Return [X, Y] of the center of cell containing provided text 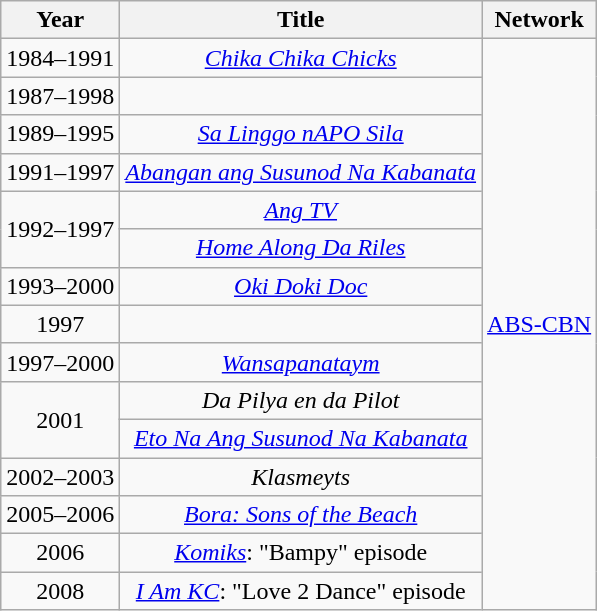
1992–1997 [60, 229]
Title [301, 20]
ABS-CBN [540, 324]
1984–1991 [60, 58]
Bora: Sons of the Beach [301, 515]
Eto Na Ang Susunod Na Kabanata [301, 438]
2002–2003 [60, 477]
1997 [60, 324]
I Am KC: "Love 2 Dance" episode [301, 591]
Home Along Da Riles [301, 248]
1997–2000 [60, 362]
Sa Linggo nAPO Sila [301, 134]
Klasmeyts [301, 477]
Abangan ang Susunod Na Kabanata [301, 172]
Wansapanataym [301, 362]
Ang TV [301, 210]
1993–2000 [60, 286]
Chika Chika Chicks [301, 58]
1987–1998 [60, 96]
1991–1997 [60, 172]
Da Pilya en da Pilot [301, 400]
2008 [60, 591]
2005–2006 [60, 515]
2001 [60, 419]
2006 [60, 553]
Oki Doki Doc [301, 286]
Network [540, 20]
Year [60, 20]
1989–1995 [60, 134]
Komiks: "Bampy" episode [301, 553]
